Return the [x, y] coordinate for the center point of the cell that contains the specified text.  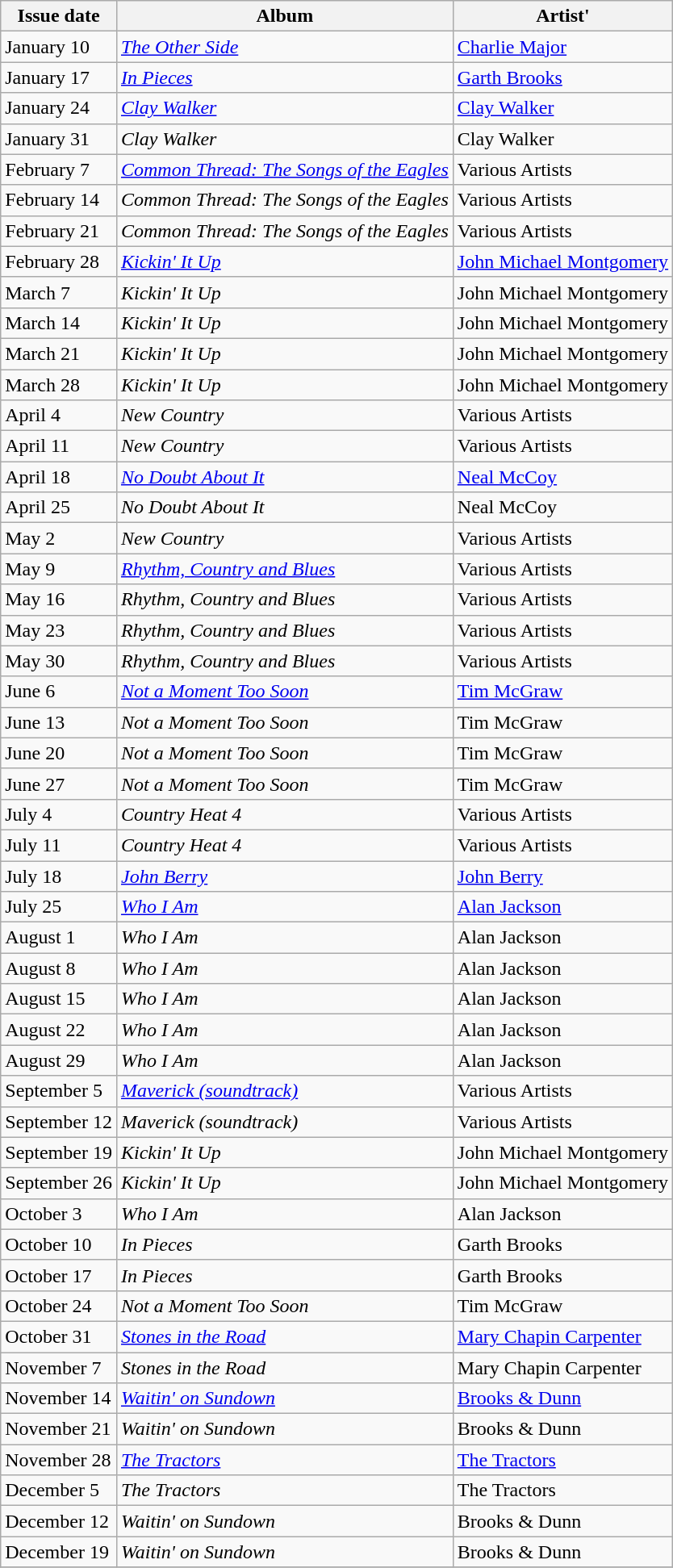
November 28 [59, 1460]
August 1 [59, 938]
January 31 [59, 139]
May 2 [59, 538]
Album [284, 16]
June 20 [59, 753]
January 24 [59, 108]
December 12 [59, 1521]
April 4 [59, 416]
September 26 [59, 1183]
July 25 [59, 907]
September 19 [59, 1152]
Issue date [59, 16]
July 11 [59, 845]
February 21 [59, 231]
March 7 [59, 292]
March 28 [59, 385]
March 14 [59, 323]
The Other Side [284, 47]
August 15 [59, 999]
December 5 [59, 1491]
November 21 [59, 1429]
June 27 [59, 784]
April 18 [59, 477]
August 29 [59, 1060]
May 16 [59, 600]
September 12 [59, 1122]
November 14 [59, 1399]
September 5 [59, 1091]
December 19 [59, 1552]
August 22 [59, 1030]
March 21 [59, 353]
May 9 [59, 569]
October 17 [59, 1275]
October 24 [59, 1306]
May 30 [59, 661]
April 11 [59, 446]
May 23 [59, 630]
October 10 [59, 1244]
February 14 [59, 200]
February 7 [59, 169]
Artist' [562, 16]
August 8 [59, 968]
Charlie Major [562, 47]
February 28 [59, 261]
July 18 [59, 876]
June 13 [59, 722]
October 3 [59, 1214]
November 7 [59, 1368]
October 31 [59, 1336]
June 6 [59, 692]
January 17 [59, 77]
January 10 [59, 47]
April 25 [59, 508]
July 4 [59, 814]
